Pinpoint the cell where the given text exists, returning its (X, Y) midpoint coordinate. 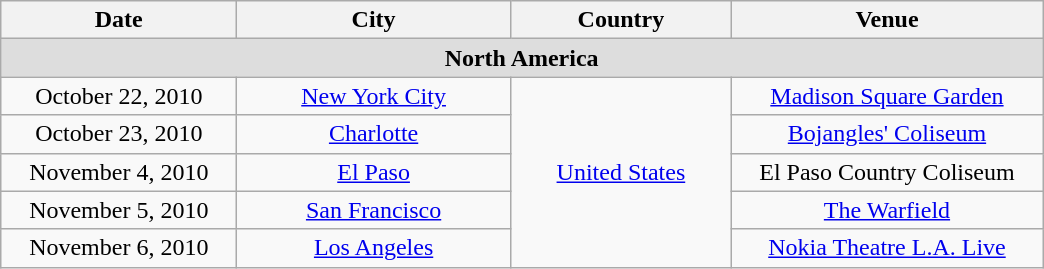
November 6, 2010 (119, 248)
November 4, 2010 (119, 172)
New York City (374, 96)
United States (620, 172)
City (374, 20)
Nokia Theatre L.A. Live (886, 248)
October 22, 2010 (119, 96)
October 23, 2010 (119, 134)
Venue (886, 20)
El Paso (374, 172)
November 5, 2010 (119, 210)
Madison Square Garden (886, 96)
Bojangles' Coliseum (886, 134)
The Warfield (886, 210)
San Francisco (374, 210)
Charlotte (374, 134)
El Paso Country Coliseum (886, 172)
Date (119, 20)
Los Angeles (374, 248)
North America (522, 58)
Country (620, 20)
